Return the (X, Y) coordinate for the center point of the cell that contains the specified text.  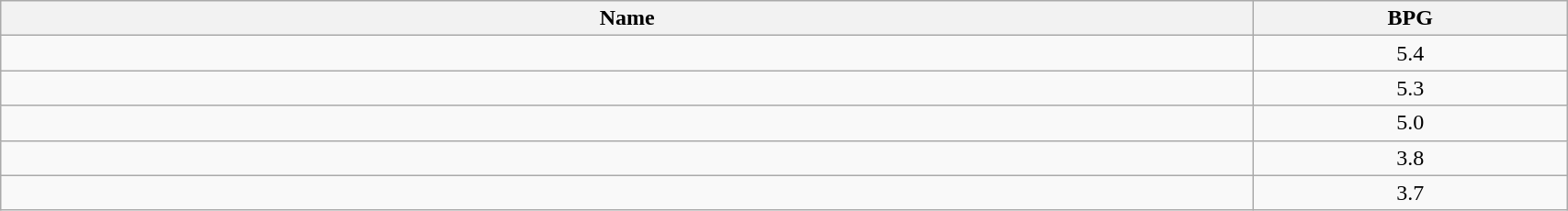
5.0 (1411, 123)
BPG (1411, 18)
3.7 (1411, 193)
3.8 (1411, 158)
5.4 (1411, 53)
5.3 (1411, 88)
Name (627, 18)
